For the text-containing cell, return its midpoint in [X, Y] coordinate format. 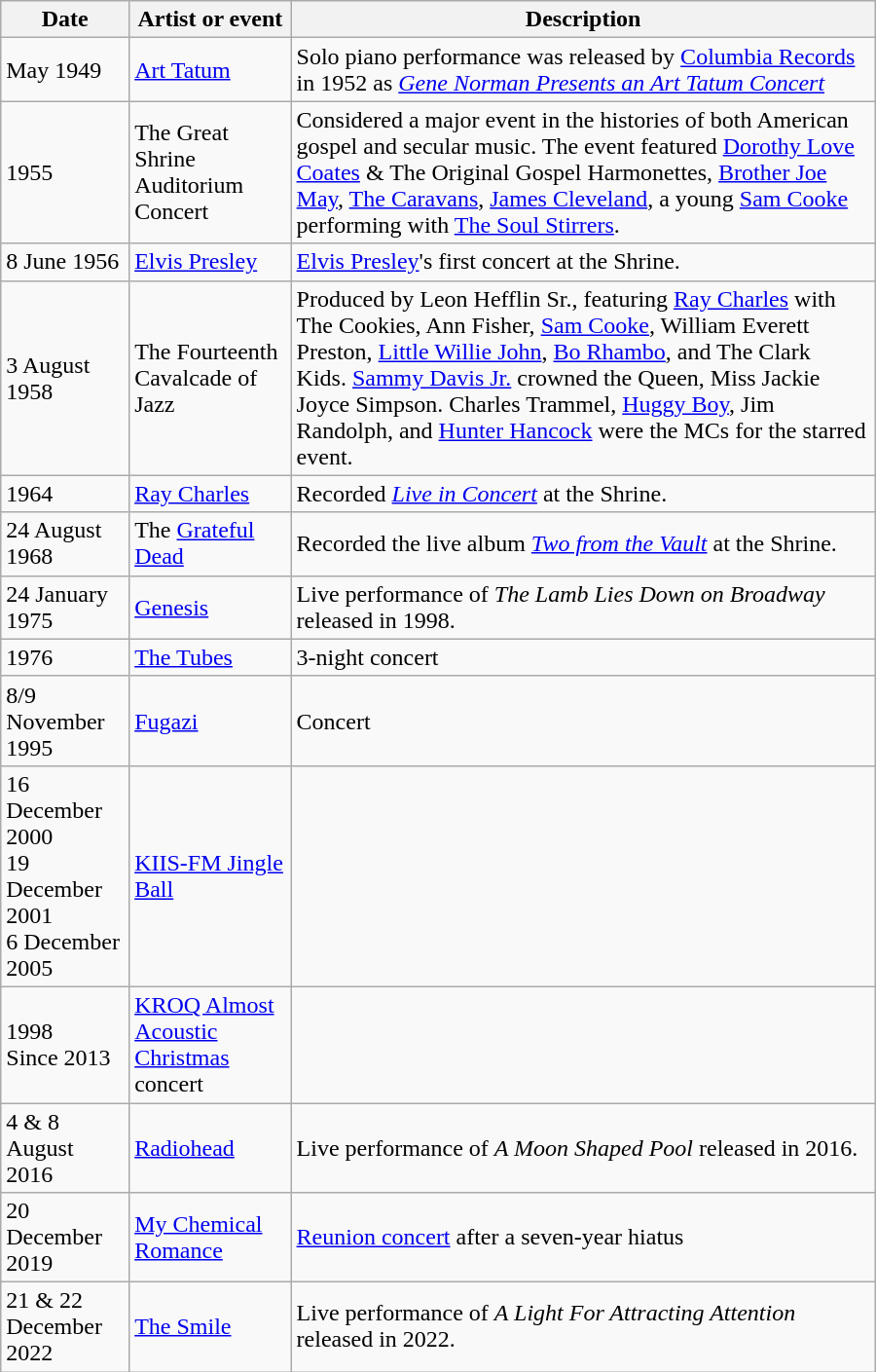
20 December 2019 [65, 1238]
KROQ Almost Acoustic Christmas concert [210, 1044]
1998Since 2013 [65, 1044]
Art Tatum [210, 70]
1976 [65, 657]
May 1949 [65, 70]
KIIS-FM Jingle Ball [210, 876]
24 August 1968 [65, 543]
16 December 200019 December 20016 December 2005 [65, 876]
Elvis Presley [210, 262]
24 January 1975 [65, 608]
1955 [65, 172]
My Chemical Romance [210, 1238]
Ray Charles [210, 494]
3-night concert [583, 657]
The Smile [210, 1327]
Radiohead [210, 1147]
1964 [65, 494]
Date [65, 19]
8/9 November 1995 [65, 721]
The Fourteenth Cavalcade of Jazz [210, 378]
21 & 22 December 2022 [65, 1327]
Live performance of The Lamb Lies Down on Broadway released in 1998. [583, 608]
8 June 1956 [65, 262]
Recorded Live in Concert at the Shrine. [583, 494]
Elvis Presley's first concert at the Shrine. [583, 262]
3 August 1958 [65, 378]
The Grateful Dead [210, 543]
The Tubes [210, 657]
Description [583, 19]
Concert [583, 721]
Artist or event [210, 19]
Live performance of A Light For Attracting Attention released in 2022. [583, 1327]
Reunion concert after a seven-year hiatus [583, 1238]
Solo piano performance was released by Columbia Records in 1952 as Gene Norman Presents an Art Tatum Concert [583, 70]
Live performance of A Moon Shaped Pool released in 2016. [583, 1147]
The Great Shrine Auditorium Concert [210, 172]
Fugazi [210, 721]
4 & 8 August 2016 [65, 1147]
Recorded the live album Two from the Vault at the Shrine. [583, 543]
Genesis [210, 608]
